From the cell containing the given text, extract its center point as [X, Y] coordinate. 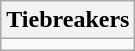
Tiebreakers [68, 20]
